Output the (x, y) coordinate of the center of the cell containing the given text.  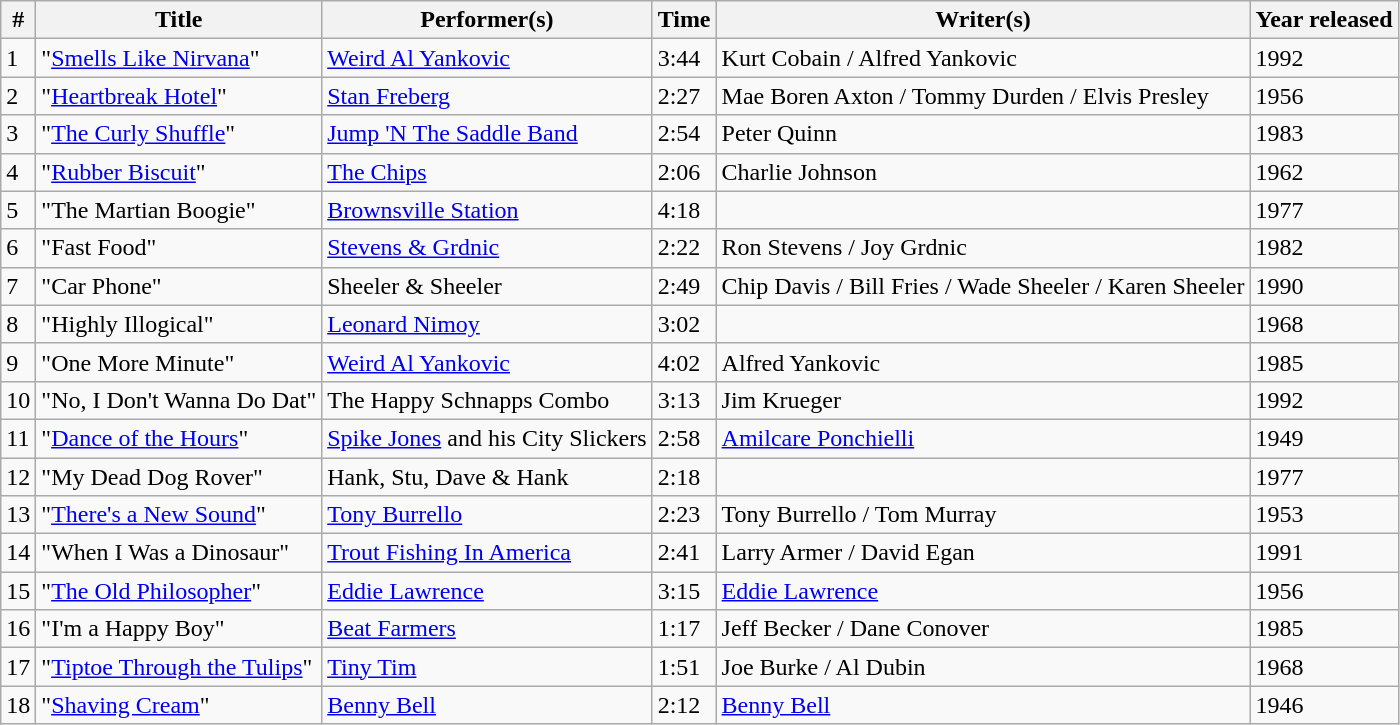
5 (18, 210)
Jeff Becker / Dane Conover (983, 629)
Trout Fishing In America (487, 553)
1990 (1324, 286)
2:58 (684, 438)
"My Dead Dog Rover" (179, 477)
Sheeler & Sheeler (487, 286)
12 (18, 477)
13 (18, 515)
"Shaving Cream" (179, 705)
2:23 (684, 515)
# (18, 20)
Jim Krueger (983, 400)
2:49 (684, 286)
4:02 (684, 362)
1962 (1324, 172)
"The Old Philosopher" (179, 591)
2:27 (684, 96)
Kurt Cobain / Alfred Yankovic (983, 58)
15 (18, 591)
4 (18, 172)
The Happy Schnapps Combo (487, 400)
Writer(s) (983, 20)
Tony Burrello / Tom Murray (983, 515)
Title (179, 20)
Beat Farmers (487, 629)
Stan Freberg (487, 96)
Spike Jones and his City Slickers (487, 438)
Tony Burrello (487, 515)
Hank, Stu, Dave & Hank (487, 477)
1 (18, 58)
"There's a New Sound" (179, 515)
Year released (1324, 20)
Brownsville Station (487, 210)
1:51 (684, 667)
1982 (1324, 248)
Leonard Nimoy (487, 324)
"Tiptoe Through the Tulips" (179, 667)
Ron Stevens / Joy Grdnic (983, 248)
17 (18, 667)
2:41 (684, 553)
1983 (1324, 134)
3 (18, 134)
"One More Minute" (179, 362)
2:22 (684, 248)
16 (18, 629)
7 (18, 286)
Tiny Tim (487, 667)
Alfred Yankovic (983, 362)
4:18 (684, 210)
"Smells Like Nirvana" (179, 58)
Larry Armer / David Egan (983, 553)
11 (18, 438)
2:18 (684, 477)
"No, I Don't Wanna Do Dat" (179, 400)
Performer(s) (487, 20)
Amilcare Ponchielli (983, 438)
2:54 (684, 134)
"Car Phone" (179, 286)
3:15 (684, 591)
Peter Quinn (983, 134)
"The Martian Boogie" (179, 210)
10 (18, 400)
"Dance of the Hours" (179, 438)
"When I Was a Dinosaur" (179, 553)
"Heartbreak Hotel" (179, 96)
"Fast Food" (179, 248)
Chip Davis / Bill Fries / Wade Sheeler / Karen Sheeler (983, 286)
"Rubber Biscuit" (179, 172)
2:12 (684, 705)
2 (18, 96)
1949 (1324, 438)
"I'm a Happy Boy" (179, 629)
Jump 'N The Saddle Band (487, 134)
1946 (1324, 705)
1991 (1324, 553)
9 (18, 362)
2:06 (684, 172)
Charlie Johnson (983, 172)
3:44 (684, 58)
"Highly Illogical" (179, 324)
3:13 (684, 400)
The Chips (487, 172)
6 (18, 248)
3:02 (684, 324)
8 (18, 324)
"The Curly Shuffle" (179, 134)
1:17 (684, 629)
Stevens & Grdnic (487, 248)
18 (18, 705)
14 (18, 553)
Joe Burke / Al Dubin (983, 667)
1953 (1324, 515)
Mae Boren Axton / Tommy Durden / Elvis Presley (983, 96)
Time (684, 20)
